Scan for the cell matching the given text and deliver its [x, y] coordinate at center. 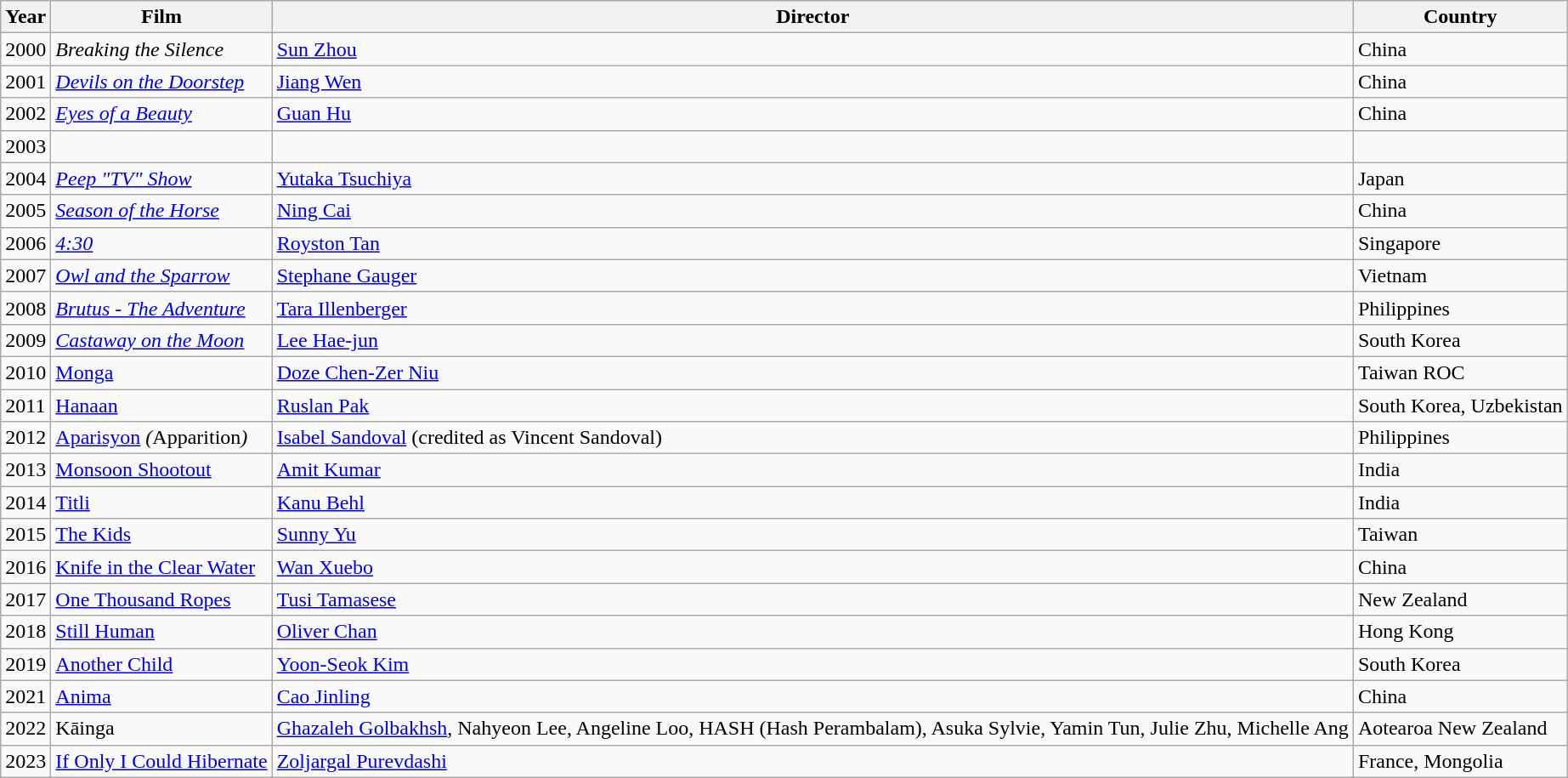
If Only I Could Hibernate [161, 761]
2000 [25, 49]
Doze Chen-Zer Niu [812, 372]
Wan Xuebo [812, 567]
4:30 [161, 243]
Zoljargal Purevdashi [812, 761]
Guan Hu [812, 114]
2019 [25, 664]
2009 [25, 340]
Tusi Tamasese [812, 599]
2008 [25, 308]
Japan [1460, 179]
2005 [25, 211]
The Kids [161, 535]
Castaway on the Moon [161, 340]
South Korea, Uzbekistan [1460, 406]
Year [25, 17]
Monsoon Shootout [161, 470]
Kanu Behl [812, 503]
Ning Cai [812, 211]
2004 [25, 179]
2023 [25, 761]
Aotearoa New Zealand [1460, 729]
2011 [25, 406]
Hong Kong [1460, 632]
2022 [25, 729]
2021 [25, 696]
France, Mongolia [1460, 761]
Director [812, 17]
2016 [25, 567]
2002 [25, 114]
2007 [25, 275]
Country [1460, 17]
Eyes of a Beauty [161, 114]
Anima [161, 696]
Hanaan [161, 406]
Amit Kumar [812, 470]
Yoon-Seok Kim [812, 664]
Royston Tan [812, 243]
Knife in the Clear Water [161, 567]
Peep "TV" Show [161, 179]
2017 [25, 599]
2014 [25, 503]
Ghazaleh Golbakhsh, Nahyeon Lee, Angeline Loo, HASH (Hash Perambalam), Asuka Sylvie, Yamin Tun, Julie Zhu, Michelle Ang [812, 729]
Owl and the Sparrow [161, 275]
2012 [25, 438]
Ruslan Pak [812, 406]
Sunny Yu [812, 535]
Another Child [161, 664]
One Thousand Ropes [161, 599]
2013 [25, 470]
2018 [25, 632]
Cao Jinling [812, 696]
Taiwan [1460, 535]
Yutaka Tsuchiya [812, 179]
Titli [161, 503]
Aparisyon (Apparition) [161, 438]
2001 [25, 82]
New Zealand [1460, 599]
Taiwan ROC [1460, 372]
Brutus - The Adventure [161, 308]
Still Human [161, 632]
Jiang Wen [812, 82]
Vietnam [1460, 275]
Singapore [1460, 243]
Kāinga [161, 729]
Oliver Chan [812, 632]
Film [161, 17]
Devils on the Doorstep [161, 82]
Tara Illenberger [812, 308]
2006 [25, 243]
2010 [25, 372]
2015 [25, 535]
Sun Zhou [812, 49]
Lee Hae-jun [812, 340]
Breaking the Silence [161, 49]
Season of the Horse [161, 211]
Stephane Gauger [812, 275]
Isabel Sandoval (credited as Vincent Sandoval) [812, 438]
2003 [25, 146]
Monga [161, 372]
